Detect which cell encompasses the target text, then output its (X, Y) center coordinate. 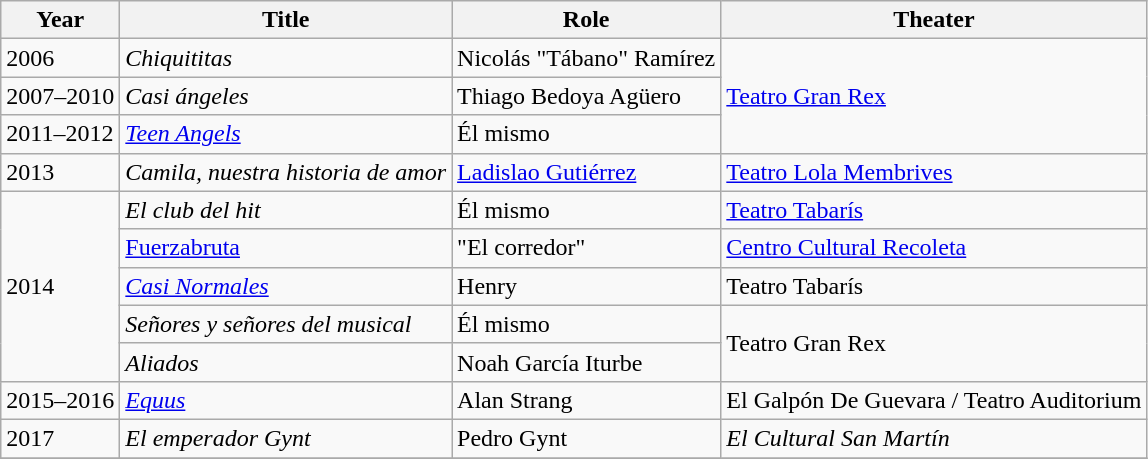
Teatro Lola Membrives (934, 172)
2006 (60, 58)
Teen Angels (286, 134)
Equus (286, 400)
2011–2012 (60, 134)
2014 (60, 286)
Year (60, 20)
Aliados (286, 362)
2017 (60, 438)
Chiquititas (286, 58)
El Cultural San Martín (934, 438)
Centro Cultural Recoleta (934, 248)
Alan Strang (586, 400)
Señores y señores del musical (286, 324)
"El corredor" (586, 248)
Casi ángeles (286, 96)
Pedro Gynt (586, 438)
Fuerzabruta (286, 248)
Thiago Bedoya Agüero (586, 96)
Camila, nuestra historia de amor (286, 172)
Nicolás "Tábano" Ramírez (586, 58)
El Galpón De Guevara / Teatro Auditorium (934, 400)
2007–2010 (60, 96)
2015–2016 (60, 400)
Title (286, 20)
Casi Normales (286, 286)
El emperador Gynt (286, 438)
Ladislao Gutiérrez (586, 172)
El club del hit (286, 210)
Role (586, 20)
Theater (934, 20)
2013 (60, 172)
Noah García Iturbe (586, 362)
Henry (586, 286)
